Pinpoint the cell where the given text exists, returning its (X, Y) midpoint coordinate. 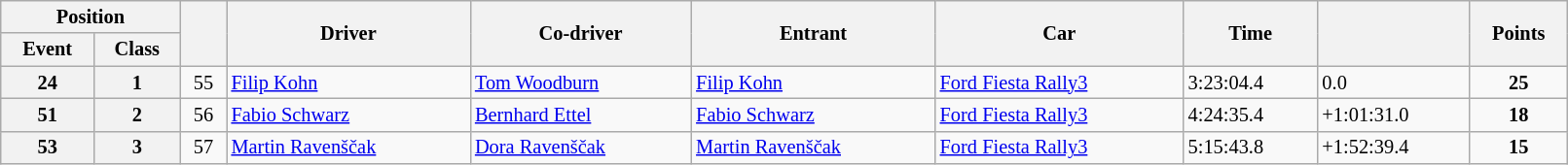
Event (48, 49)
Driver (348, 33)
18 (1518, 115)
Dora Ravenščak (580, 148)
3 (138, 148)
Entrant (813, 33)
0.0 (1394, 82)
+1:01:31.0 (1394, 115)
25 (1518, 82)
Co-driver (580, 33)
24 (48, 82)
Class (138, 49)
53 (48, 148)
57 (202, 148)
3:23:04.4 (1251, 82)
4:24:35.4 (1251, 115)
Car (1059, 33)
Position (91, 16)
55 (202, 82)
51 (48, 115)
5:15:43.8 (1251, 148)
1 (138, 82)
15 (1518, 148)
56 (202, 115)
+1:52:39.4 (1394, 148)
Bernhard Ettel (580, 115)
2 (138, 115)
Points (1518, 33)
Time (1251, 33)
Tom Woodburn (580, 82)
